Return the (X, Y) coordinate for the center point of the cell that contains the specified text.  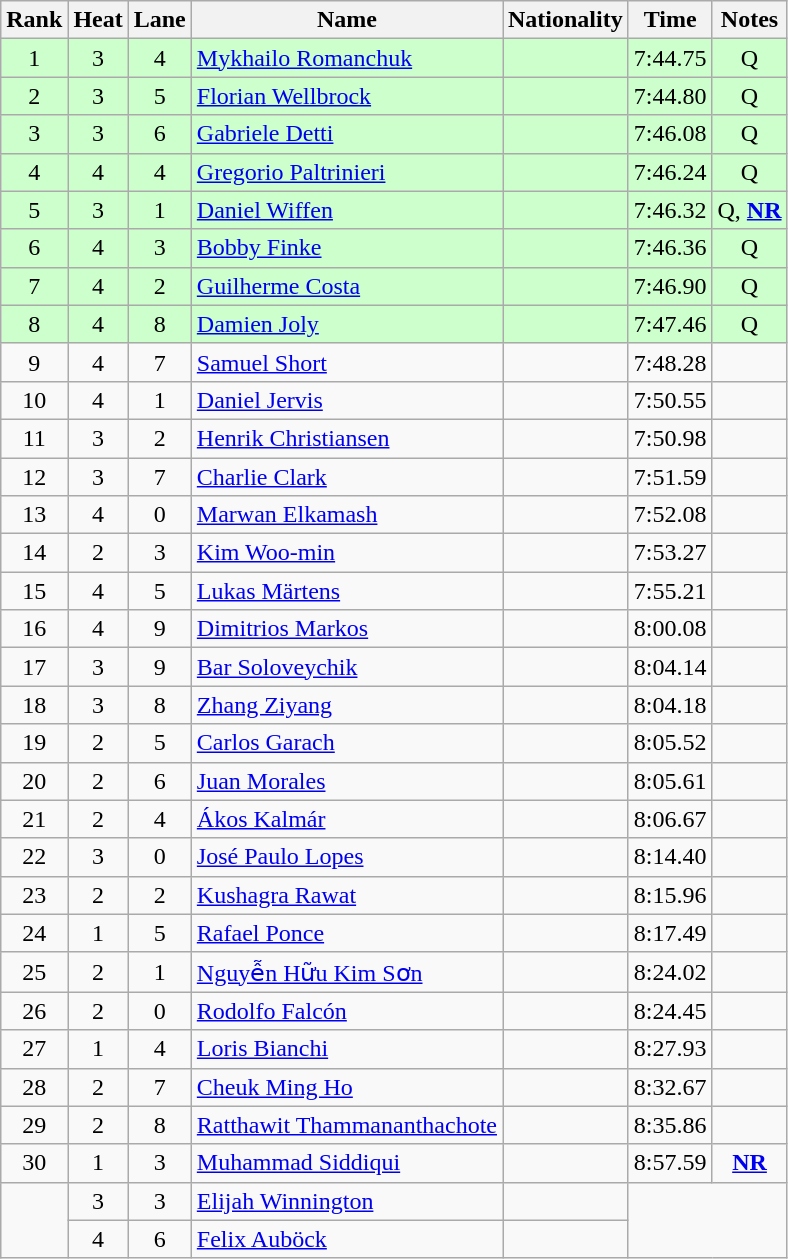
Kim Woo-min (346, 553)
22 (34, 857)
24 (34, 933)
Ákos Kalmár (346, 819)
Nguyễn Hữu Kim Sơn (346, 972)
7:44.80 (670, 96)
7:46.32 (670, 210)
7:51.59 (670, 477)
Bobby Finke (346, 248)
Rank (34, 20)
8:06.67 (670, 819)
Damien Joly (346, 324)
Felix Auböck (346, 1239)
18 (34, 705)
8:24.02 (670, 972)
8:32.67 (670, 1087)
Cheuk Ming Ho (346, 1087)
14 (34, 553)
8:04.14 (670, 667)
7:50.55 (670, 400)
Henrik Christiansen (346, 438)
28 (34, 1087)
Heat (98, 20)
Marwan Elkamash (346, 515)
8:05.52 (670, 743)
26 (34, 1011)
Daniel Wiffen (346, 210)
Gregorio Paltrinieri (346, 172)
Rafael Ponce (346, 933)
7:46.36 (670, 248)
Bar Soloveychik (346, 667)
Mykhailo Romanchuk (346, 58)
Kushagra Rawat (346, 895)
15 (34, 591)
27 (34, 1049)
Samuel Short (346, 362)
8:04.18 (670, 705)
Lukas Märtens (346, 591)
Loris Bianchi (346, 1049)
23 (34, 895)
NR (750, 1163)
Florian Wellbrock (346, 96)
7:52.08 (670, 515)
20 (34, 781)
8:00.08 (670, 629)
7:48.28 (670, 362)
7:46.08 (670, 134)
7:53.27 (670, 553)
8:15.96 (670, 895)
8:57.59 (670, 1163)
10 (34, 400)
Time (670, 20)
17 (34, 667)
Notes (750, 20)
19 (34, 743)
Charlie Clark (346, 477)
29 (34, 1125)
Lane (160, 20)
7:47.46 (670, 324)
Q, NR (750, 210)
Gabriele Detti (346, 134)
Nationality (565, 20)
José Paulo Lopes (346, 857)
8:27.93 (670, 1049)
8:17.49 (670, 933)
Guilherme Costa (346, 286)
Daniel Jervis (346, 400)
16 (34, 629)
8:05.61 (670, 781)
7:46.24 (670, 172)
Rodolfo Falcón (346, 1011)
Dimitrios Markos (346, 629)
Zhang Ziyang (346, 705)
Name (346, 20)
30 (34, 1163)
7:50.98 (670, 438)
21 (34, 819)
8:14.40 (670, 857)
Elijah Winnington (346, 1201)
11 (34, 438)
Carlos Garach (346, 743)
25 (34, 972)
8:35.86 (670, 1125)
Juan Morales (346, 781)
12 (34, 477)
7:55.21 (670, 591)
13 (34, 515)
Ratthawit Thammananthachote (346, 1125)
7:46.90 (670, 286)
Muhammad Siddiqui (346, 1163)
7:44.75 (670, 58)
8:24.45 (670, 1011)
